Extract the [X, Y] coordinate from the center of the cell holding the provided text.  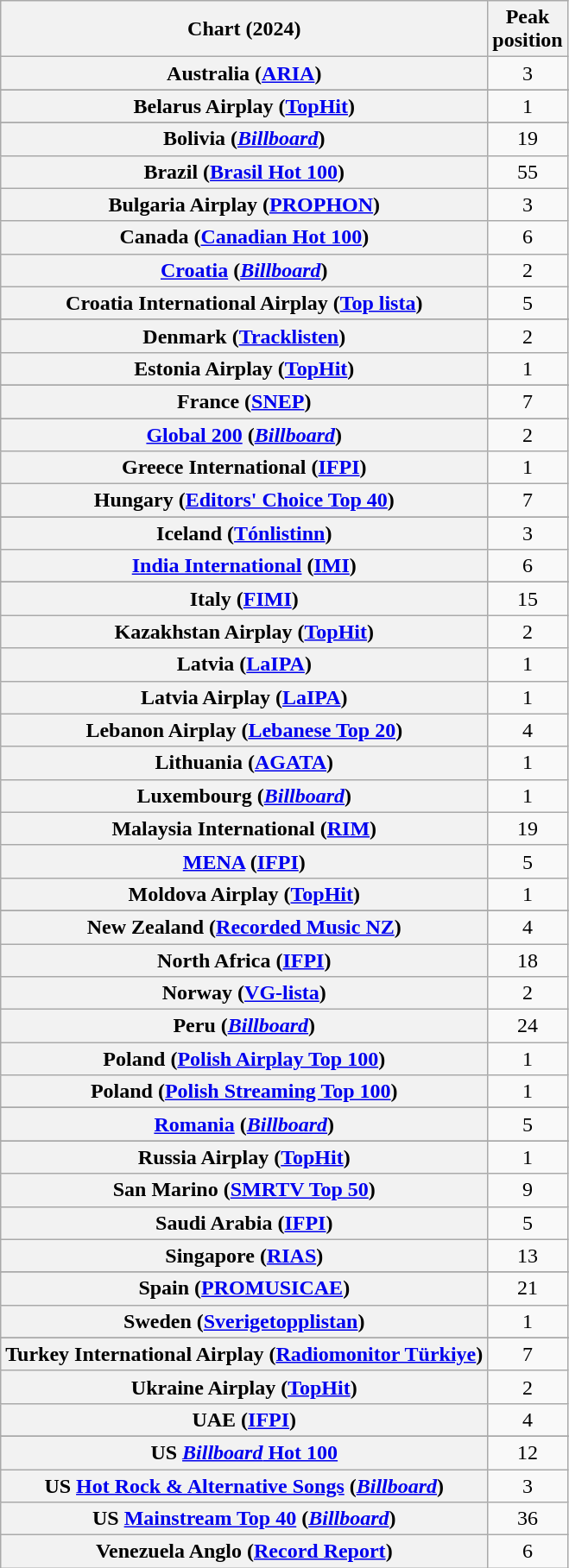
Chart (2024) [244, 29]
Brazil (Brasil Hot 100) [244, 172]
55 [528, 172]
Poland (Polish Airplay Top 100) [244, 1059]
Estonia Airplay (TopHit) [244, 368]
Croatia (Billboard) [244, 270]
Saudi Arabia (IFPI) [244, 1223]
San Marino (SMRTV Top 50) [244, 1190]
12 [528, 1452]
Russia Airplay (TopHit) [244, 1157]
13 [528, 1256]
North Africa (IFPI) [244, 960]
Denmark (Tracklisten) [244, 336]
15 [528, 599]
Iceland (Tónlistinn) [244, 533]
36 [528, 1519]
Norway (VG-lista) [244, 993]
Ukraine Airplay (TopHit) [244, 1387]
Poland (Polish Streaming Top 100) [244, 1092]
Spain (PROMUSICAE) [244, 1288]
Global 200 (Billboard) [244, 434]
Latvia Airplay (LaIPA) [244, 697]
Hungary (Editors' Choice Top 40) [244, 501]
New Zealand (Recorded Music NZ) [244, 927]
Bulgaria Airplay (PROPHON) [244, 205]
24 [528, 1026]
Latvia (LaIPA) [244, 664]
Turkey International Airplay (Radiomonitor Türkiye) [244, 1354]
Canada (Canadian Hot 100) [244, 237]
MENA (IFPI) [244, 861]
Belarus Airplay (TopHit) [244, 106]
18 [528, 960]
US Mainstream Top 40 (Billboard) [244, 1519]
Moldova Airplay (TopHit) [244, 894]
Singapore (RIAS) [244, 1256]
Malaysia International (RIM) [244, 828]
India International (IMI) [244, 566]
Kazakhstan Airplay (TopHit) [244, 632]
Venezuela Anglo (Record Report) [244, 1552]
9 [528, 1190]
Australia (ARIA) [244, 73]
21 [528, 1288]
US Billboard Hot 100 [244, 1452]
US Hot Rock & Alternative Songs (Billboard) [244, 1485]
Lithuania (AGATA) [244, 763]
Peakposition [528, 29]
Bolivia (Billboard) [244, 139]
Greece International (IFPI) [244, 468]
Lebanon Airplay (Lebanese Top 20) [244, 730]
France (SNEP) [244, 401]
Sweden (Sverigetopplistan) [244, 1321]
Romania (Billboard) [244, 1124]
Peru (Billboard) [244, 1026]
Croatia International Airplay (Top lista) [244, 303]
Italy (FIMI) [244, 599]
UAE (IFPI) [244, 1420]
Luxembourg (Billboard) [244, 796]
